Search for the cell housing the specified text and yield its [x, y] center coordinate. 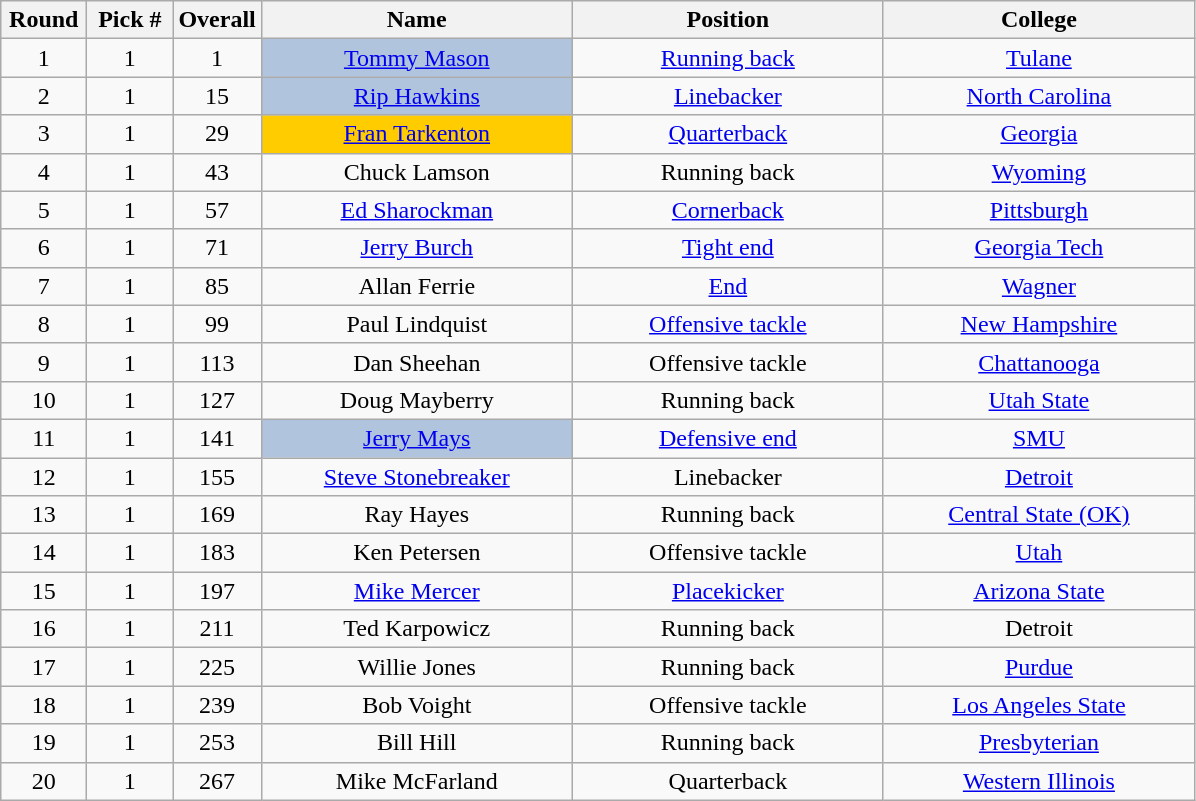
Jerry Mays [416, 438]
Utah [1038, 553]
Presbyterian [1038, 743]
Steve Stonebreaker [416, 477]
Mike Mercer [416, 591]
Mike McFarland [416, 781]
17 [44, 667]
Pittsburgh [1038, 210]
267 [217, 781]
Tommy Mason [416, 58]
Paul Lindquist [416, 324]
16 [44, 629]
Purdue [1038, 667]
239 [217, 705]
Willie Jones [416, 667]
7 [44, 286]
8 [44, 324]
Bob Voight [416, 705]
SMU [1038, 438]
14 [44, 553]
End [728, 286]
Cornerback [728, 210]
Name [416, 20]
29 [217, 134]
2 [44, 96]
197 [217, 591]
71 [217, 248]
20 [44, 781]
Tight end [728, 248]
4 [44, 172]
Central State (OK) [1038, 515]
10 [44, 400]
Ted Karpowicz [416, 629]
99 [217, 324]
Utah State [1038, 400]
Fran Tarkenton [416, 134]
Dan Sheehan [416, 362]
Chattanooga [1038, 362]
9 [44, 362]
Position [728, 20]
43 [217, 172]
Overall [217, 20]
Ken Petersen [416, 553]
New Hampshire [1038, 324]
Arizona State [1038, 591]
6 [44, 248]
Bill Hill [416, 743]
Pick # [130, 20]
5 [44, 210]
13 [44, 515]
North Carolina [1038, 96]
Rip Hawkins [416, 96]
Wyoming [1038, 172]
Tulane [1038, 58]
College [1038, 20]
3 [44, 134]
18 [44, 705]
113 [217, 362]
Los Angeles State [1038, 705]
Round [44, 20]
Georgia [1038, 134]
Wagner [1038, 286]
Western Illinois [1038, 781]
155 [217, 477]
Ed Sharockman [416, 210]
85 [217, 286]
141 [217, 438]
127 [217, 400]
Chuck Lamson [416, 172]
Defensive end [728, 438]
Placekicker [728, 591]
211 [217, 629]
12 [44, 477]
183 [217, 553]
Allan Ferrie [416, 286]
Georgia Tech [1038, 248]
Ray Hayes [416, 515]
253 [217, 743]
Jerry Burch [416, 248]
Doug Mayberry [416, 400]
57 [217, 210]
19 [44, 743]
11 [44, 438]
169 [217, 515]
225 [217, 667]
